For the text-containing cell, return its midpoint in [X, Y] coordinate format. 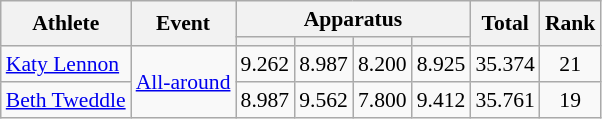
35.374 [504, 64]
8.925 [442, 64]
19 [570, 100]
9.412 [442, 100]
Rank [570, 24]
Event [184, 24]
Katy Lennon [66, 64]
Athlete [66, 24]
8.200 [382, 64]
35.761 [504, 100]
9.262 [266, 64]
Beth Tweddle [66, 100]
21 [570, 64]
Apparatus [354, 19]
All-around [184, 82]
Total [504, 24]
7.800 [382, 100]
9.562 [324, 100]
